Search for the cell housing the specified text and yield its (x, y) center coordinate. 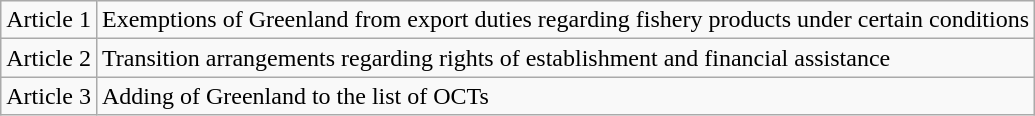
Adding of Greenland to the list of OCTs (565, 96)
Transition arrangements regarding rights of establishment and financial assistance (565, 58)
Article 1 (49, 20)
Exemptions of Greenland from export duties regarding fishery products under certain conditions (565, 20)
Article 2 (49, 58)
Article 3 (49, 96)
